Return [x, y] of the center of cell containing provided text 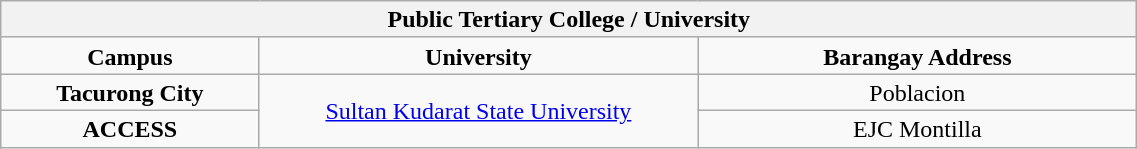
ACCESS [130, 128]
Poblacion [918, 92]
Sultan Kudarat State University [478, 110]
EJC Montilla [918, 128]
Campus [130, 56]
Barangay Address [918, 56]
Tacurong City [130, 92]
University [478, 56]
Public Tertiary College / University [569, 20]
